For the text-containing cell, return its midpoint in [X, Y] coordinate format. 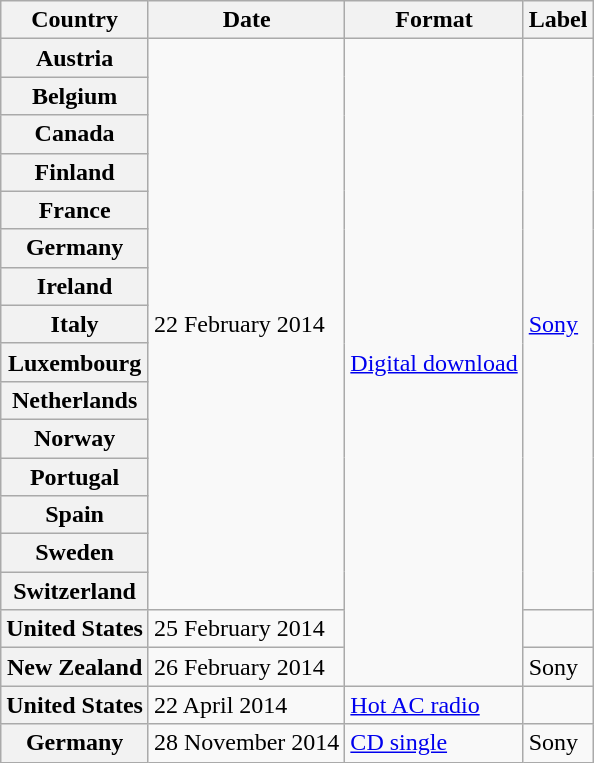
22 April 2014 [246, 705]
Hot AC radio [434, 705]
Austria [75, 58]
Luxembourg [75, 362]
France [75, 210]
Portugal [75, 477]
Sweden [75, 553]
New Zealand [75, 667]
Norway [75, 438]
Format [434, 20]
Spain [75, 515]
Netherlands [75, 400]
26 February 2014 [246, 667]
Ireland [75, 286]
Digital download [434, 362]
Switzerland [75, 591]
28 November 2014 [246, 743]
Country [75, 20]
Canada [75, 134]
Italy [75, 324]
Label [558, 20]
Finland [75, 172]
Belgium [75, 96]
25 February 2014 [246, 629]
22 February 2014 [246, 324]
Date [246, 20]
CD single [434, 743]
